From the cell containing the given text, extract its center point as [x, y] coordinate. 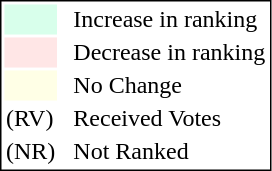
Decrease in ranking [170, 53]
(RV) [30, 119]
No Change [170, 85]
Not Ranked [170, 151]
Received Votes [170, 119]
(NR) [30, 151]
Increase in ranking [170, 19]
